Scan for the cell matching the given text and deliver its [X, Y] coordinate at center. 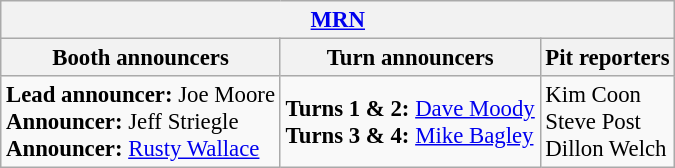
Booth announcers [141, 58]
Turn announcers [410, 58]
Pit reporters [608, 58]
Kim CoonSteve PostDillon Welch [608, 122]
Turns 1 & 2: Dave MoodyTurns 3 & 4: Mike Bagley [410, 122]
MRN [338, 20]
Lead announcer: Joe MooreAnnouncer: Jeff StriegleAnnouncer: Rusty Wallace [141, 122]
